Pinpoint the cell where the given text exists, returning its (x, y) midpoint coordinate. 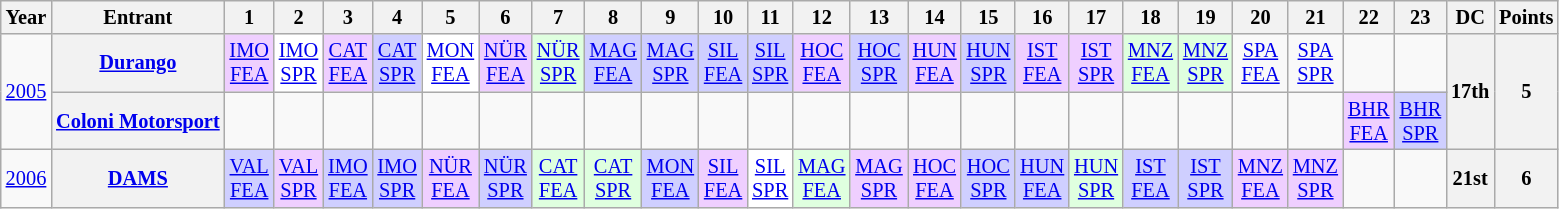
21 (1316, 17)
19 (1206, 17)
SPAFEA (1260, 63)
Entrant (138, 17)
VALFEA (250, 178)
DAMS (138, 178)
SPASPR (1316, 63)
4 (396, 17)
21st (1470, 178)
23 (1420, 17)
Points (1526, 17)
22 (1369, 17)
Coloni Motorsport (138, 121)
2006 (26, 178)
BHRSPR (1420, 121)
12 (822, 17)
13 (878, 17)
DC (1470, 17)
17th (1470, 92)
VALSPR (298, 178)
11 (770, 17)
14 (935, 17)
18 (1150, 17)
3 (348, 17)
10 (723, 17)
2005 (26, 92)
20 (1260, 17)
BHRFEA (1369, 121)
8 (612, 17)
9 (670, 17)
1 (250, 17)
15 (988, 17)
16 (1042, 17)
17 (1096, 17)
2 (298, 17)
7 (558, 17)
Durango (138, 63)
Year (26, 17)
